Output the [x, y] coordinate of the center of the cell containing the given text.  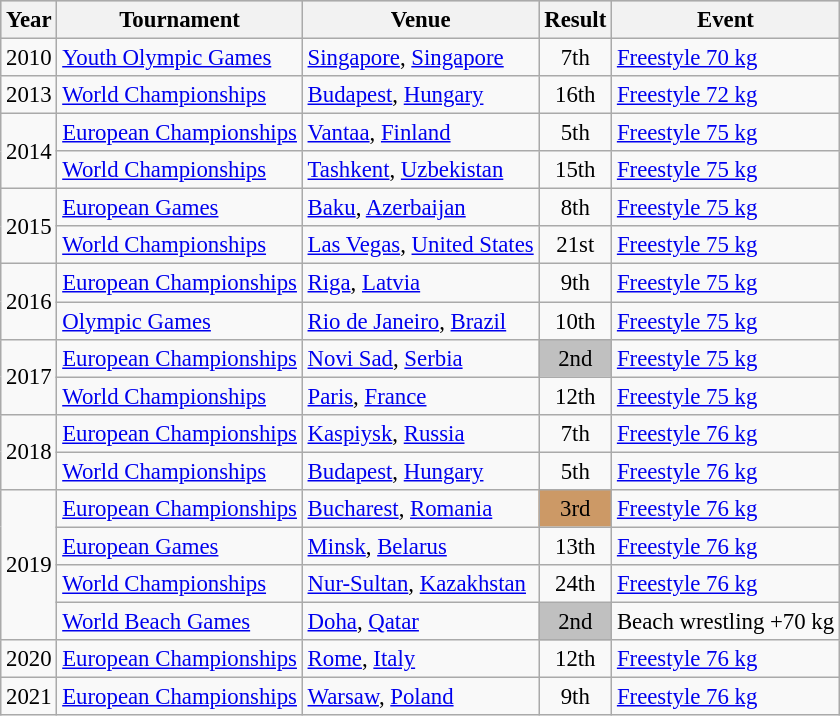
2013 [29, 95]
8th [576, 208]
Freestyle 70 kg [726, 58]
2021 [29, 697]
Venue [420, 20]
World Beach Games [180, 621]
2017 [29, 376]
2014 [29, 152]
Bucharest, Romania [420, 509]
Las Vegas, United States [420, 245]
Youth Olympic Games [180, 58]
24th [576, 584]
2015 [29, 226]
Baku, Azerbaijan [420, 208]
2018 [29, 452]
2019 [29, 565]
2020 [29, 659]
Year [29, 20]
Tashkent, Uzbekistan [420, 170]
Vantaa, Finland [420, 133]
Freestyle 72 kg [726, 95]
15th [576, 170]
Novi Sad, Serbia [420, 358]
Result [576, 20]
Riga, Latvia [420, 283]
2016 [29, 302]
Olympic Games [180, 321]
Doha, Qatar [420, 621]
13th [576, 546]
Kaspiysk, Russia [420, 433]
2010 [29, 58]
3rd [576, 509]
Paris, France [420, 396]
Tournament [180, 20]
Warsaw, Poland [420, 697]
16th [576, 95]
Minsk, Belarus [420, 546]
21st [576, 245]
Rio de Janeiro, Brazil [420, 321]
Event [726, 20]
Beach wrestling +70 kg [726, 621]
Singapore, Singapore [420, 58]
Nur-Sultan, Kazakhstan [420, 584]
10th [576, 321]
Rome, Italy [420, 659]
